Search for the cell housing the specified text and yield its [X, Y] center coordinate. 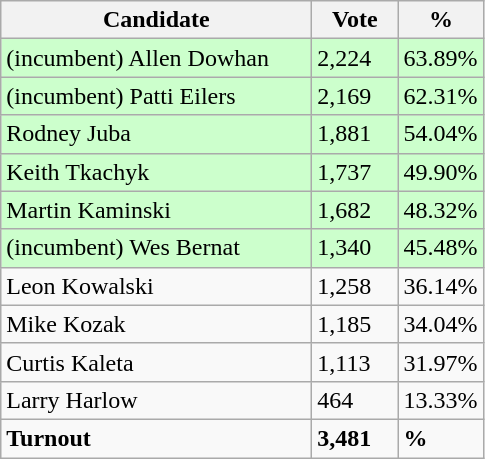
34.04% [441, 324]
Rodney Juba [156, 134]
Candidate [156, 20]
13.33% [441, 400]
Turnout [156, 438]
Mike Kozak [156, 324]
1,881 [355, 134]
Larry Harlow [156, 400]
1,185 [355, 324]
1,258 [355, 286]
Leon Kowalski [156, 286]
Curtis Kaleta [156, 362]
2,224 [355, 58]
Keith Tkachyk [156, 172]
1,340 [355, 248]
Martin Kaminski [156, 210]
45.48% [441, 248]
63.89% [441, 58]
54.04% [441, 134]
3,481 [355, 438]
464 [355, 400]
1,113 [355, 362]
1,682 [355, 210]
62.31% [441, 96]
1,737 [355, 172]
(incumbent) Patti Eilers [156, 96]
49.90% [441, 172]
(incumbent) Allen Dowhan [156, 58]
Vote [355, 20]
48.32% [441, 210]
2,169 [355, 96]
(incumbent) Wes Bernat [156, 248]
31.97% [441, 362]
36.14% [441, 286]
